Output the (x, y) coordinate of the center of the cell containing the given text.  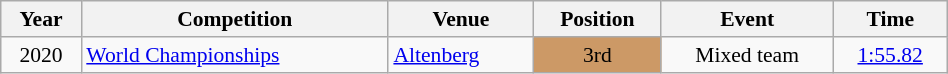
1:55.82 (890, 55)
Event (747, 19)
2020 (42, 55)
Position (598, 19)
Competition (234, 19)
Time (890, 19)
Altenberg (460, 55)
Year (42, 19)
Mixed team (747, 55)
World Championships (234, 55)
3rd (598, 55)
Venue (460, 19)
